Determine the (X, Y) coordinate at the center of the cell enclosing the given text.  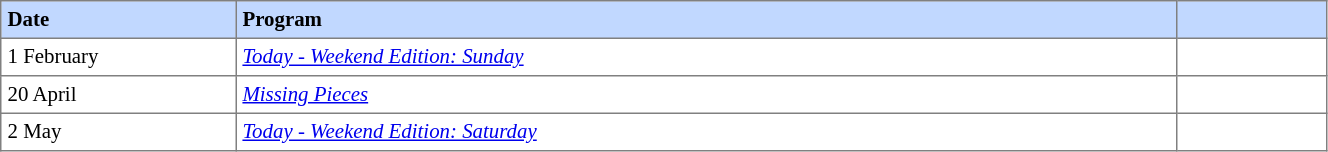
2 May (118, 132)
Missing Pieces (706, 95)
Date (118, 20)
20 April (118, 95)
Today - Weekend Edition: Sunday (706, 57)
Today - Weekend Edition: Saturday (706, 132)
Program (706, 20)
1 February (118, 57)
